Locate the cell with the specified text and output its [x, y] center coordinate. 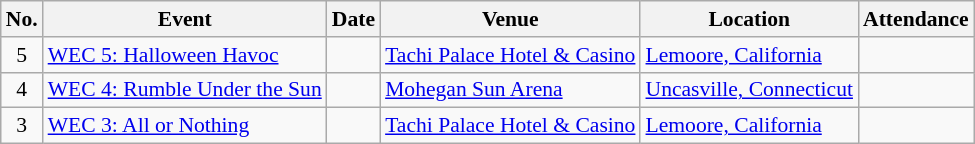
Location [749, 19]
WEC 4: Rumble Under the Sun [185, 90]
Event [185, 19]
4 [22, 90]
No. [22, 19]
Date [354, 19]
5 [22, 55]
Mohegan Sun Arena [510, 90]
WEC 5: Halloween Havoc [185, 55]
Uncasville, Connecticut [749, 90]
Attendance [916, 19]
3 [22, 126]
Venue [510, 19]
WEC 3: All or Nothing [185, 126]
